Determine the [X, Y] coordinate at the center of the cell enclosing the given text.  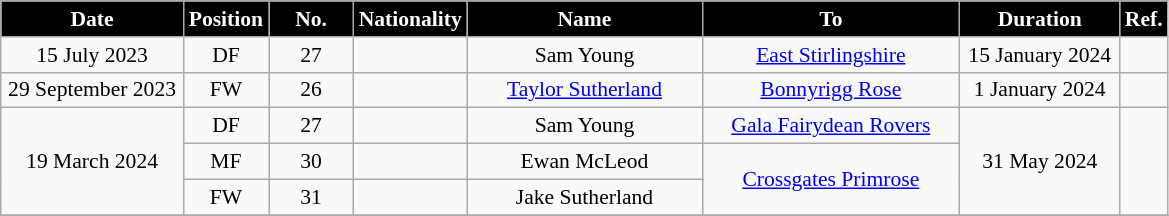
Crossgates Primrose [831, 180]
1 January 2024 [1040, 90]
Duration [1040, 19]
Nationality [410, 19]
Jake Sutherland [584, 197]
No. [310, 19]
Ewan McLeod [584, 162]
Name [584, 19]
Ref. [1144, 19]
Gala Fairydean Rovers [831, 126]
26 [310, 90]
19 March 2024 [92, 162]
Taylor Sutherland [584, 90]
To [831, 19]
Position [226, 19]
15 July 2023 [92, 55]
31 May 2024 [1040, 162]
29 September 2023 [92, 90]
31 [310, 197]
MF [226, 162]
Date [92, 19]
East Stirlingshire [831, 55]
30 [310, 162]
15 January 2024 [1040, 55]
Bonnyrigg Rose [831, 90]
